Provide the [X, Y] coordinate of the cell's center where the given text is located.  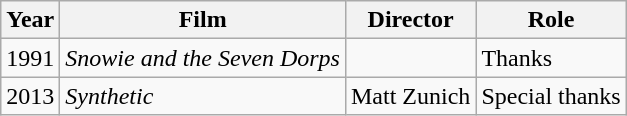
Matt Zunich [410, 96]
Snowie and the Seven Dorps [203, 58]
Director [410, 20]
Role [551, 20]
Film [203, 20]
2013 [30, 96]
Year [30, 20]
1991 [30, 58]
Thanks [551, 58]
Special thanks [551, 96]
Synthetic [203, 96]
